Provide the (x, y) coordinate of the cell's center where the given text is located.  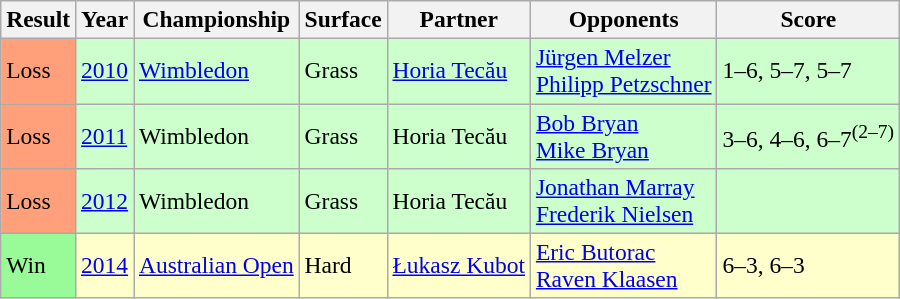
Bob Bryan Mike Bryan (624, 136)
1–6, 5–7, 5–7 (808, 70)
3–6, 4–6, 6–7(2–7) (808, 136)
Eric Butorac Raven Klaasen (624, 266)
2010 (105, 70)
Łukasz Kubot (458, 266)
Jonathan Marray Frederik Nielsen (624, 200)
Jürgen Melzer Philipp Petzschner (624, 70)
2012 (105, 200)
Australian Open (217, 266)
Hard (343, 266)
6–3, 6–3 (808, 266)
2014 (105, 266)
Year (105, 19)
Win (38, 266)
2011 (105, 136)
Surface (343, 19)
Championship (217, 19)
Partner (458, 19)
Score (808, 19)
Result (38, 19)
Opponents (624, 19)
